Provide the [x, y] coordinate of the cell's center where the given text is located.  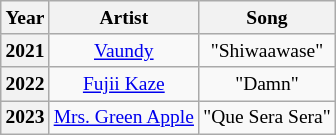
Artist [124, 18]
Year [25, 18]
"Que Sera Sera" [268, 118]
Mrs. Green Apple [124, 118]
Vaundy [124, 50]
2021 [25, 50]
2022 [25, 84]
Fujii Kaze [124, 84]
"Damn" [268, 84]
"Shiwaawase" [268, 50]
2023 [25, 118]
Song [268, 18]
